From the cell containing the given text, extract its center point as (X, Y) coordinate. 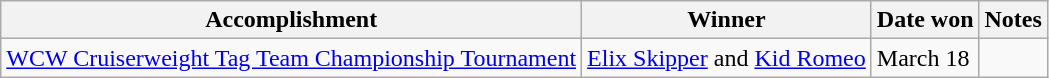
Accomplishment (292, 20)
Elix Skipper and Kid Romeo (727, 58)
March 18 (925, 58)
WCW Cruiserweight Tag Team Championship Tournament (292, 58)
Notes (1013, 20)
Date won (925, 20)
Winner (727, 20)
